Identify which cell holds the provided text, then report its [x, y] central coordinate. 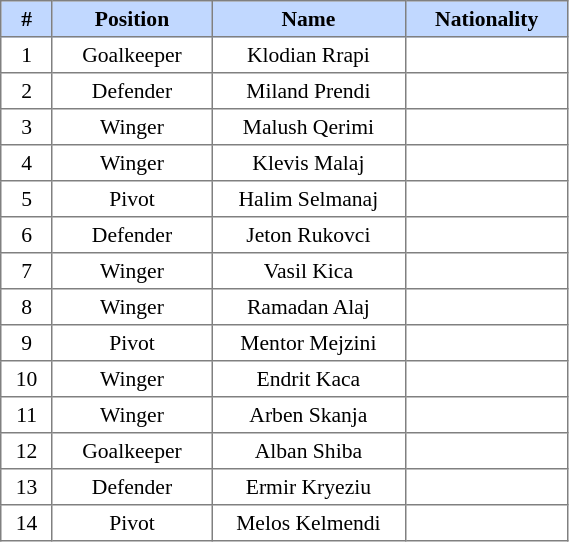
Ermir Kryeziu [309, 487]
Endrit Kaca [309, 379]
10 [27, 379]
14 [27, 523]
Klodian Rrapi [309, 55]
Miland Prendi [309, 91]
1 [27, 55]
Arben Skanja [309, 415]
5 [27, 199]
7 [27, 271]
11 [27, 415]
12 [27, 451]
Melos Kelmendi [309, 523]
Name [309, 19]
2 [27, 91]
3 [27, 127]
Jeton Rukovci [309, 235]
Nationality [486, 19]
Halim Selmanaj [309, 199]
# [27, 19]
Ramadan Alaj [309, 307]
Mentor Mejzini [309, 343]
Malush Qerimi [309, 127]
13 [27, 487]
6 [27, 235]
8 [27, 307]
Vasil Kica [309, 271]
Position [132, 19]
9 [27, 343]
Klevis Malaj [309, 163]
4 [27, 163]
Alban Shiba [309, 451]
